Output the [X, Y] coordinate of the center of the cell containing the given text.  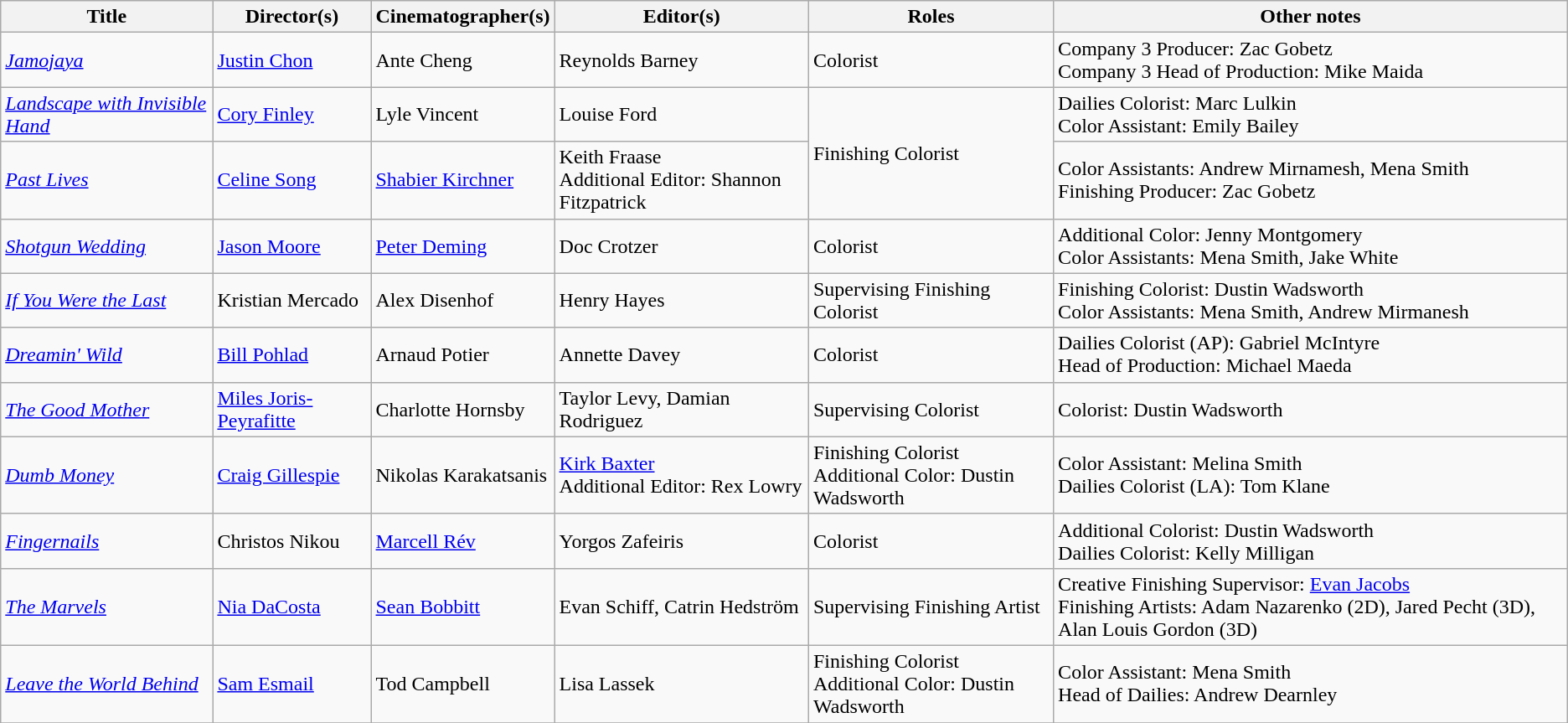
Keith FraaseAdditional Editor: Shannon Fitzpatrick [682, 180]
Reynolds Barney [682, 60]
Shabier Kirchner [462, 180]
Creative Finishing Supervisor: Evan JacobsFinishing Artists: Adam Nazarenko (2D), Jared Pecht (3D), Alan Louis Gordon (3D) [1311, 607]
Leave the World Behind [107, 684]
Justin Chon [291, 60]
Color Assistants: Andrew Mirnamesh, Mena SmithFinishing Producer: Zac Gobetz [1311, 180]
Peter Deming [462, 246]
Kristian Mercado [291, 300]
Louise Ford [682, 114]
Sam Esmail [291, 684]
Color Assistant: Mena SmithHead of Dailies: Andrew Dearnley [1311, 684]
Additional Colorist: Dustin WadsworthDailies Colorist: Kelly Milligan [1311, 541]
Miles Joris-Peyrafitte [291, 409]
Past Lives [107, 180]
Finishing Colorist [931, 152]
Arnaud Potier [462, 355]
Dailies Colorist (AP): Gabriel McIntyreHead of Production: Michael Maeda [1311, 355]
The Marvels [107, 607]
Supervising Finishing Colorist [931, 300]
Bill Pohlad [291, 355]
Nia DaCosta [291, 607]
Annette Davey [682, 355]
Landscape with Invisible Hand [107, 114]
Cory Finley [291, 114]
Kirk BaxterAdditional Editor: Rex Lowry [682, 475]
Company 3 Producer: Zac GobetzCompany 3 Head of Production: Mike Maida [1311, 60]
Other notes [1311, 17]
Fingernails [107, 541]
Roles [931, 17]
Title [107, 17]
Jason Moore [291, 246]
Color Assistant: Melina SmithDailies Colorist (LA): Tom Klane [1311, 475]
Marcell Rév [462, 541]
Doc Crotzer [682, 246]
Dreamin' Wild [107, 355]
Tod Campbell [462, 684]
Alex Disenhof [462, 300]
Director(s) [291, 17]
Lisa Lassek [682, 684]
Cinematographer(s) [462, 17]
Christos Nikou [291, 541]
Ante Cheng [462, 60]
Yorgos Zafeiris [682, 541]
Colorist: Dustin Wadsworth [1311, 409]
Henry Hayes [682, 300]
Shotgun Wedding [107, 246]
Editor(s) [682, 17]
Sean Bobbitt [462, 607]
Supervising Finishing Artist [931, 607]
If You Were the Last [107, 300]
Additional Color: Jenny MontgomeryColor Assistants: Mena Smith, Jake White [1311, 246]
Finishing Colorist: Dustin WadsworthColor Assistants: Mena Smith, Andrew Mirmanesh [1311, 300]
Taylor Levy, Damian Rodriguez [682, 409]
Nikolas Karakatsanis [462, 475]
Dailies Colorist: Marc LulkinColor Assistant: Emily Bailey [1311, 114]
Dumb Money [107, 475]
The Good Mother [107, 409]
Craig Gillespie [291, 475]
Lyle Vincent [462, 114]
Jamojaya [107, 60]
Celine Song [291, 180]
Supervising Colorist [931, 409]
Evan Schiff, Catrin Hedström [682, 607]
Charlotte Hornsby [462, 409]
